Search for the cell housing the specified text and yield its (x, y) center coordinate. 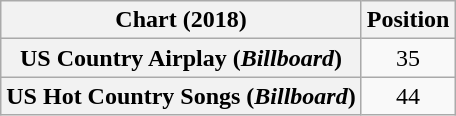
Chart (2018) (181, 20)
35 (408, 58)
Position (408, 20)
44 (408, 96)
US Hot Country Songs (Billboard) (181, 96)
US Country Airplay (Billboard) (181, 58)
